Return (x, y) of the center of cell containing provided text 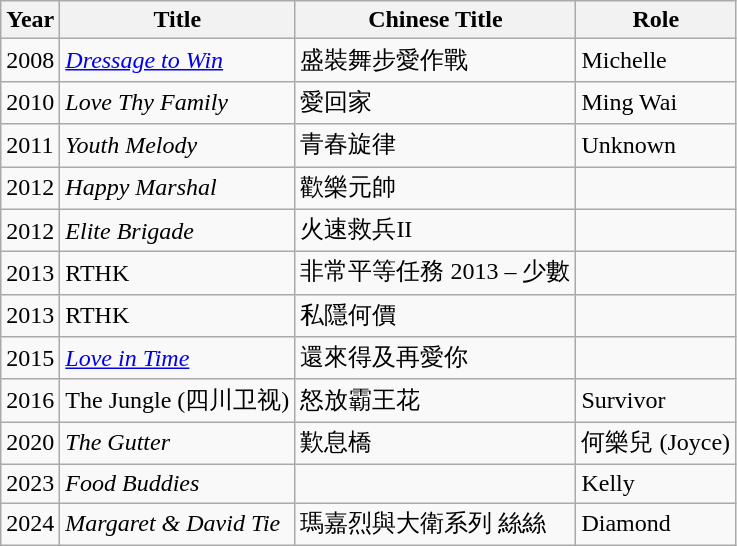
Food Buddies (178, 483)
何樂兒 (Joyce) (656, 444)
2015 (30, 358)
Margaret & David Tie (178, 524)
2023 (30, 483)
2011 (30, 146)
2024 (30, 524)
Youth Melody (178, 146)
還來得及再愛你 (436, 358)
怒放霸王花 (436, 400)
Chinese Title (436, 20)
Elite Brigade (178, 230)
Love in Time (178, 358)
Role (656, 20)
Love Thy Family (178, 102)
歎息橋 (436, 444)
瑪嘉烈與大衛系列 絲絲 (436, 524)
歡樂元帥 (436, 188)
Ming Wai (656, 102)
Title (178, 20)
愛回家 (436, 102)
Diamond (656, 524)
Year (30, 20)
Survivor (656, 400)
Happy Marshal (178, 188)
2008 (30, 60)
Dressage to Win (178, 60)
非常平等任務 2013 – 少數 (436, 274)
Michelle (656, 60)
2016 (30, 400)
Unknown (656, 146)
The Gutter (178, 444)
青春旋律 (436, 146)
盛裝舞步愛作戰 (436, 60)
火速救兵II (436, 230)
私隱何價 (436, 316)
2020 (30, 444)
Kelly (656, 483)
The Jungle (四川卫视) (178, 400)
2010 (30, 102)
